Return [x, y] of the center of cell containing provided text 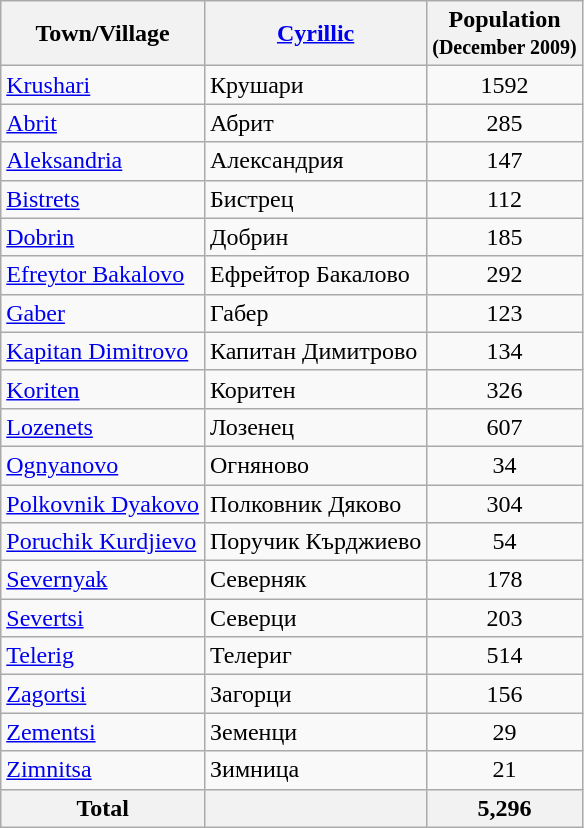
Town/Village [103, 34]
29 [505, 732]
Ognyanovo [103, 465]
Коритен [315, 389]
Poruchik Kurdjievo [103, 542]
Телериг [315, 656]
304 [505, 503]
Зимница [315, 770]
203 [505, 618]
Александрия [315, 161]
Kapitan Dimitrovo [103, 351]
34 [505, 465]
Северци [315, 618]
Поручик Кърджиево [315, 542]
Lozenets [103, 427]
Капитан Димитрово [315, 351]
Земенци [315, 732]
112 [505, 199]
Krushari [103, 85]
Cyrillic [315, 34]
285 [505, 123]
Северняк [315, 580]
123 [505, 313]
156 [505, 694]
Koriten [103, 389]
185 [505, 237]
1592 [505, 85]
Efreytor Bakalovo [103, 275]
Абрит [315, 123]
607 [505, 427]
Telerig [103, 656]
178 [505, 580]
Zementsi [103, 732]
Добрин [315, 237]
Крушари [315, 85]
Огняново [315, 465]
Population(December 2009) [505, 34]
Severtsi [103, 618]
Polkovnik Dyakovo [103, 503]
Полковник Дяково [315, 503]
514 [505, 656]
Загорци [315, 694]
5,296 [505, 808]
Dobrin [103, 237]
21 [505, 770]
Zimnitsa [103, 770]
134 [505, 351]
Габер [315, 313]
Лозенец [315, 427]
292 [505, 275]
Aleksandria [103, 161]
Abrit [103, 123]
147 [505, 161]
Severnyak [103, 580]
Бистрец [315, 199]
Bistrets [103, 199]
326 [505, 389]
Total [103, 808]
Gaber [103, 313]
Zagortsi [103, 694]
Ефрейтор Бакалово [315, 275]
54 [505, 542]
